Pinpoint the cell where the given text exists, returning its (x, y) midpoint coordinate. 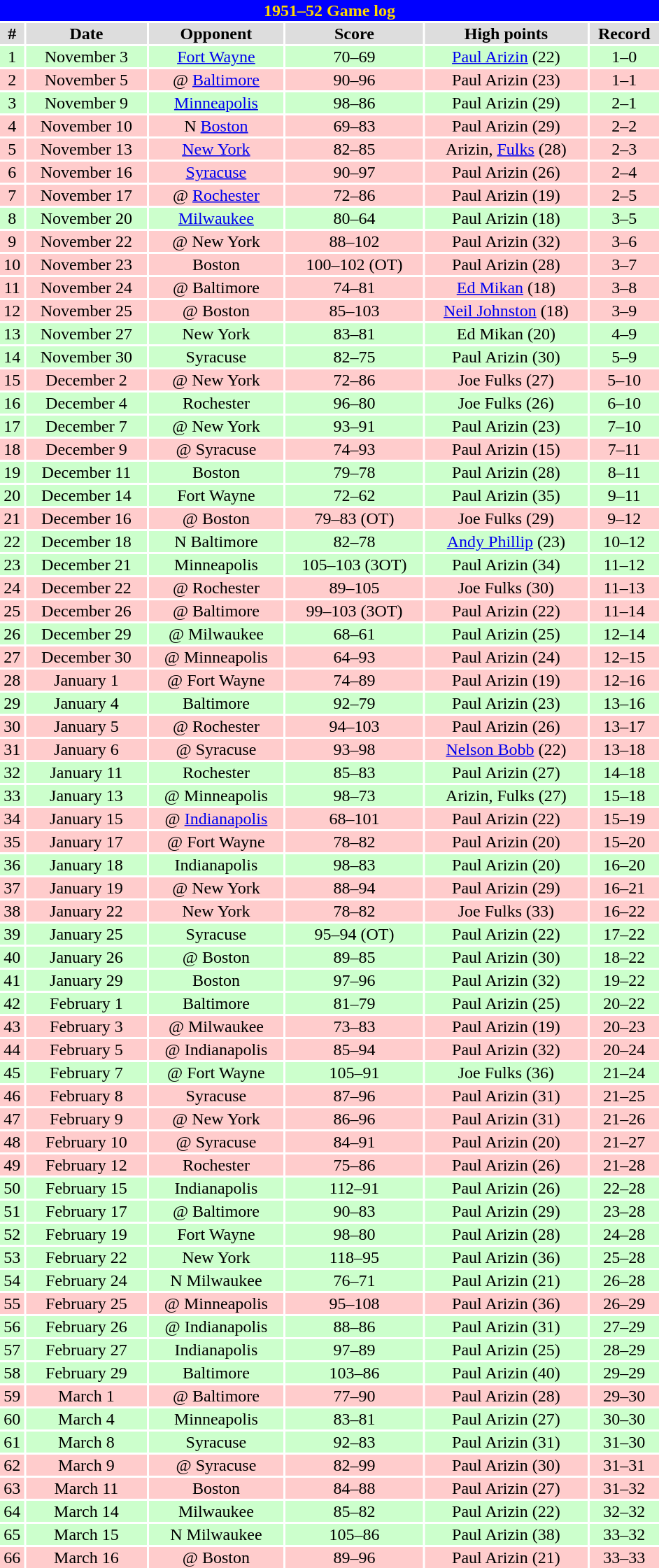
85–94 (355, 1050)
33–33 (624, 1558)
69–83 (355, 126)
24 (13, 588)
2–5 (624, 195)
20–24 (624, 1050)
89–85 (355, 957)
57 (13, 1350)
January 6 (87, 749)
8–11 (624, 472)
4 (13, 126)
1–0 (624, 57)
33–32 (624, 1534)
61 (13, 1442)
27–29 (624, 1327)
85–103 (355, 311)
Opponent (215, 34)
5–9 (624, 357)
24–28 (624, 1234)
62 (13, 1465)
12–15 (624, 657)
59 (13, 1396)
60 (13, 1419)
December 16 (87, 518)
3 (13, 103)
Paul Arizin (40) (506, 1373)
92–83 (355, 1442)
36 (13, 865)
98–80 (355, 1234)
51 (13, 1211)
77–90 (355, 1396)
80–64 (355, 218)
30–30 (624, 1419)
70–69 (355, 57)
December 26 (87, 611)
31–32 (624, 1488)
29–29 (624, 1373)
January 26 (87, 957)
105–91 (355, 1073)
65 (13, 1534)
66 (13, 1558)
Ed Mikan (18) (506, 288)
87–96 (355, 1096)
19–22 (624, 980)
November 3 (87, 57)
64–93 (355, 657)
68–101 (355, 819)
13–17 (624, 726)
February 12 (87, 1165)
November 24 (87, 288)
88–94 (355, 888)
November 5 (87, 80)
89–105 (355, 588)
21–28 (624, 1165)
Joe Fulks (27) (506, 380)
99–103 (3OT) (355, 611)
23 (13, 565)
92–79 (355, 703)
74–93 (355, 449)
December 21 (87, 565)
9 (13, 241)
7 (13, 195)
16–20 (624, 865)
48 (13, 1142)
Paul Arizin (15) (506, 449)
28–29 (624, 1350)
93–91 (355, 426)
February 25 (87, 1304)
50 (13, 1188)
3–7 (624, 264)
5 (13, 149)
1951–52 Game log (329, 10)
23–28 (624, 1211)
40 (13, 957)
103–86 (355, 1373)
49 (13, 1165)
1–1 (624, 80)
December 11 (87, 472)
February 1 (87, 1003)
11 (13, 288)
January 25 (87, 934)
February 7 (87, 1073)
31–31 (624, 1465)
5–10 (624, 380)
December 9 (87, 449)
December 4 (87, 403)
95–108 (355, 1304)
29–30 (624, 1396)
# (13, 34)
6 (13, 172)
8 (13, 218)
Paul Arizin (38) (506, 1534)
118–95 (355, 1257)
January 18 (87, 865)
March 8 (87, 1442)
2–3 (624, 149)
39 (13, 934)
82–85 (355, 149)
14 (13, 357)
Record (624, 34)
Joe Fulks (33) (506, 911)
81–79 (355, 1003)
15 (13, 380)
Joe Fulks (36) (506, 1073)
January 4 (87, 703)
42 (13, 1003)
February 24 (87, 1280)
25 (13, 611)
November 16 (87, 172)
46 (13, 1096)
December 18 (87, 542)
68–61 (355, 634)
34 (13, 819)
21–25 (624, 1096)
7–10 (624, 426)
11–13 (624, 588)
16–21 (624, 888)
20–23 (624, 1026)
November 22 (87, 241)
85–82 (355, 1511)
Paul Arizin (18) (506, 218)
13–16 (624, 703)
March 14 (87, 1511)
12 (13, 311)
February 17 (87, 1211)
30 (13, 726)
March 15 (87, 1534)
17–22 (624, 934)
58 (13, 1373)
February 27 (87, 1350)
97–96 (355, 980)
January 29 (87, 980)
1 (13, 57)
February 5 (87, 1050)
2–2 (624, 126)
Paul Arizin (34) (506, 565)
Arizin, Fulks (27) (506, 796)
February 15 (87, 1188)
December 7 (87, 426)
89–96 (355, 1558)
43 (13, 1026)
2–1 (624, 103)
25–28 (624, 1257)
Paul Arizin (24) (506, 657)
31–30 (624, 1442)
Score (355, 34)
November 27 (87, 334)
December 22 (87, 588)
February 29 (87, 1373)
January 1 (87, 680)
Date (87, 34)
82–99 (355, 1465)
37 (13, 888)
15–19 (624, 819)
November 30 (87, 357)
55 (13, 1304)
96–80 (355, 403)
26 (13, 634)
17 (13, 426)
Paul Arizin (35) (506, 495)
February 22 (87, 1257)
10 (13, 264)
19 (13, 472)
74–89 (355, 680)
84–88 (355, 1488)
28 (13, 680)
53 (13, 1257)
76–71 (355, 1280)
45 (13, 1073)
84–91 (355, 1142)
December 30 (87, 657)
2 (13, 80)
20–22 (624, 1003)
18–22 (624, 957)
Ed Mikan (20) (506, 334)
11–12 (624, 565)
7–11 (624, 449)
21–26 (624, 1119)
6–10 (624, 403)
3–9 (624, 311)
16–22 (624, 911)
94–103 (355, 726)
64 (13, 1511)
100–102 (OT) (355, 264)
105–103 (3OT) (355, 565)
February 19 (87, 1234)
January 11 (87, 772)
Joe Fulks (26) (506, 403)
February 8 (87, 1096)
93–98 (355, 749)
41 (13, 980)
56 (13, 1327)
November 23 (87, 264)
16 (13, 403)
Arizin, Fulks (28) (506, 149)
N Baltimore (215, 542)
90–97 (355, 172)
86–96 (355, 1119)
33 (13, 796)
4–9 (624, 334)
12–16 (624, 680)
13–18 (624, 749)
N Boston (215, 126)
December 2 (87, 380)
75–86 (355, 1165)
Andy Phillip (23) (506, 542)
15–20 (624, 842)
98–83 (355, 865)
December 14 (87, 495)
11–14 (624, 611)
13 (13, 334)
9–12 (624, 518)
January 22 (87, 911)
November 9 (87, 103)
38 (13, 911)
90–96 (355, 80)
79–78 (355, 472)
November 17 (87, 195)
22–28 (624, 1188)
26–29 (624, 1304)
January 17 (87, 842)
52 (13, 1234)
9–11 (624, 495)
82–78 (355, 542)
Joe Fulks (29) (506, 518)
35 (13, 842)
2–4 (624, 172)
February 10 (87, 1142)
Neil Johnston (18) (506, 311)
90–83 (355, 1211)
85–83 (355, 772)
95–94 (OT) (355, 934)
98–86 (355, 103)
12–14 (624, 634)
March 4 (87, 1419)
54 (13, 1280)
20 (13, 495)
March 9 (87, 1465)
15–18 (624, 796)
74–81 (355, 288)
21–27 (624, 1142)
21–24 (624, 1073)
112–91 (355, 1188)
47 (13, 1119)
97–89 (355, 1350)
31 (13, 749)
November 25 (87, 311)
November 13 (87, 149)
27 (13, 657)
3–6 (624, 241)
88–86 (355, 1327)
22 (13, 542)
73–83 (355, 1026)
14–18 (624, 772)
February 9 (87, 1119)
March 11 (87, 1488)
High points (506, 34)
32 (13, 772)
26–28 (624, 1280)
November 10 (87, 126)
February 3 (87, 1026)
3–5 (624, 218)
44 (13, 1050)
January 13 (87, 796)
February 26 (87, 1327)
98–73 (355, 796)
December 29 (87, 634)
January 5 (87, 726)
29 (13, 703)
March 16 (87, 1558)
18 (13, 449)
63 (13, 1488)
November 20 (87, 218)
105–86 (355, 1534)
January 15 (87, 819)
88–102 (355, 241)
21 (13, 518)
32–32 (624, 1511)
82–75 (355, 357)
10–12 (624, 542)
March 1 (87, 1396)
79–83 (OT) (355, 518)
Nelson Bobb (22) (506, 749)
3–8 (624, 288)
Joe Fulks (30) (506, 588)
72–62 (355, 495)
January 19 (87, 888)
